Search for the cell housing the specified text and yield its (x, y) center coordinate. 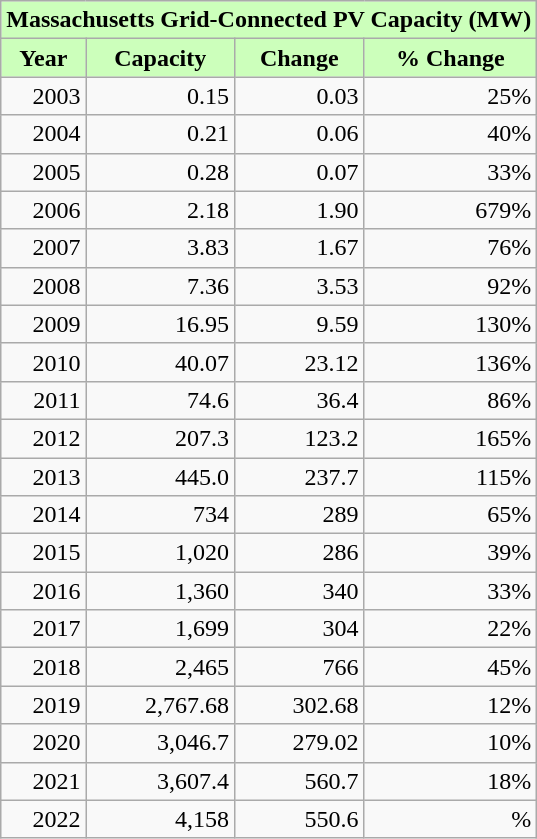
92% (450, 286)
45% (450, 667)
2006 (44, 210)
3,046.7 (160, 743)
2005 (44, 172)
2,767.68 (160, 705)
2012 (44, 438)
0.28 (160, 172)
237.7 (300, 477)
Change (300, 58)
304 (300, 629)
% (450, 819)
2020 (44, 743)
25% (450, 96)
9.59 (300, 324)
40% (450, 134)
0.07 (300, 172)
2,465 (160, 667)
4,158 (160, 819)
16.95 (160, 324)
286 (300, 553)
2021 (44, 781)
Massachusetts Grid-Connected PV Capacity (MW) (269, 20)
23.12 (300, 362)
2017 (44, 629)
10% (450, 743)
0.06 (300, 134)
2018 (44, 667)
2011 (44, 400)
0.21 (160, 134)
2003 (44, 96)
1,020 (160, 553)
207.3 (160, 438)
2019 (44, 705)
123.2 (300, 438)
3,607.4 (160, 781)
165% (450, 438)
2013 (44, 477)
136% (450, 362)
560.7 (300, 781)
1,699 (160, 629)
1,360 (160, 591)
0.15 (160, 96)
1.67 (300, 248)
115% (450, 477)
2004 (44, 134)
86% (450, 400)
2014 (44, 515)
74.6 (160, 400)
340 (300, 591)
18% (450, 781)
2015 (44, 553)
Year (44, 58)
550.6 (300, 819)
766 (300, 667)
2009 (44, 324)
% Change (450, 58)
2.18 (160, 210)
445.0 (160, 477)
2022 (44, 819)
130% (450, 324)
679% (450, 210)
7.36 (160, 286)
22% (450, 629)
12% (450, 705)
734 (160, 515)
2010 (44, 362)
279.02 (300, 743)
0.03 (300, 96)
Capacity (160, 58)
36.4 (300, 400)
2016 (44, 591)
40.07 (160, 362)
2007 (44, 248)
3.53 (300, 286)
289 (300, 515)
65% (450, 515)
76% (450, 248)
302.68 (300, 705)
39% (450, 553)
3.83 (160, 248)
1.90 (300, 210)
2008 (44, 286)
